Scan for the cell matching the given text and deliver its (X, Y) coordinate at center. 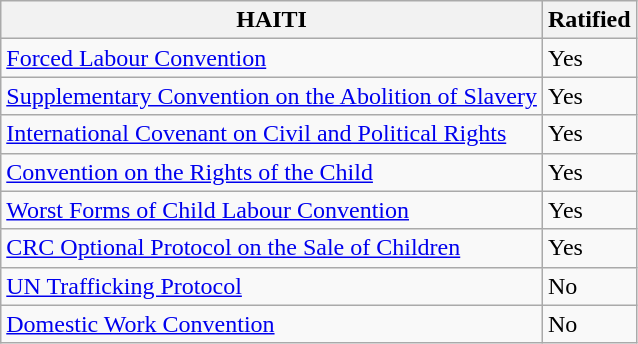
UN Trafficking Protocol (272, 286)
HAITI (272, 20)
Ratified (589, 20)
Worst Forms of Child Labour Convention (272, 210)
Domestic Work Convention (272, 324)
CRC Optional Protocol on the Sale of Children (272, 248)
Supplementary Convention on the Abolition of Slavery (272, 96)
Convention on the Rights of the Child (272, 172)
International Covenant on Civil and Political Rights (272, 134)
Forced Labour Convention (272, 58)
